Find where the given text appears and provide that cell's center as [x, y] coordinate. 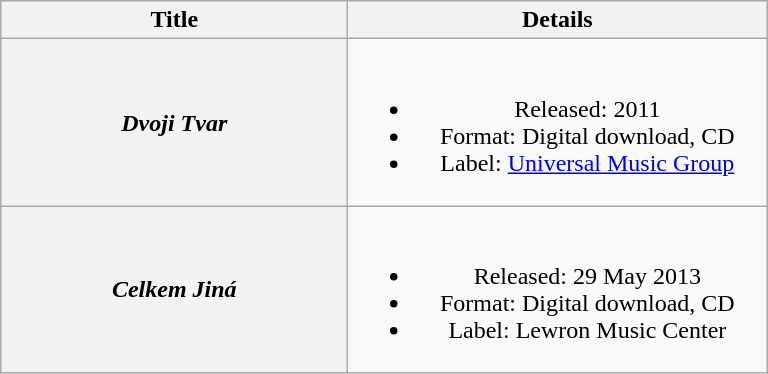
Details [558, 20]
Celkem Jiná [174, 290]
Released: 29 May 2013Format: Digital download, CDLabel: Lewron Music Center [558, 290]
Title [174, 20]
Dvoji Tvar [174, 122]
Released: 2011Format: Digital download, CDLabel: Universal Music Group [558, 122]
